Provide the [x, y] coordinate of the cell's center where the given text is located.  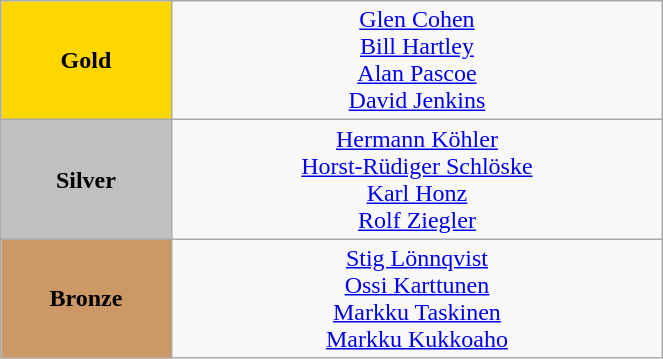
Gold [86, 60]
Glen CohenBill HartleyAlan PascoeDavid Jenkins [417, 60]
Silver [86, 180]
Bronze [86, 298]
Hermann KöhlerHorst-Rüdiger SchlöskeKarl HonzRolf Ziegler [417, 180]
Stig LönnqvistOssi KarttunenMarkku TaskinenMarkku Kukkoaho [417, 298]
